Determine the [X, Y] coordinate at the center of the cell enclosing the given text.  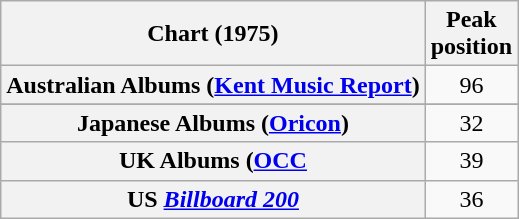
Australian Albums (Kent Music Report) [213, 85]
UK Albums (OCC [213, 161]
96 [471, 85]
Chart (1975) [213, 34]
Japanese Albums (Oricon) [213, 123]
39 [471, 161]
US Billboard 200 [213, 199]
32 [471, 123]
36 [471, 199]
Peakposition [471, 34]
